Output the [x, y] coordinate of the center of the cell containing the given text.  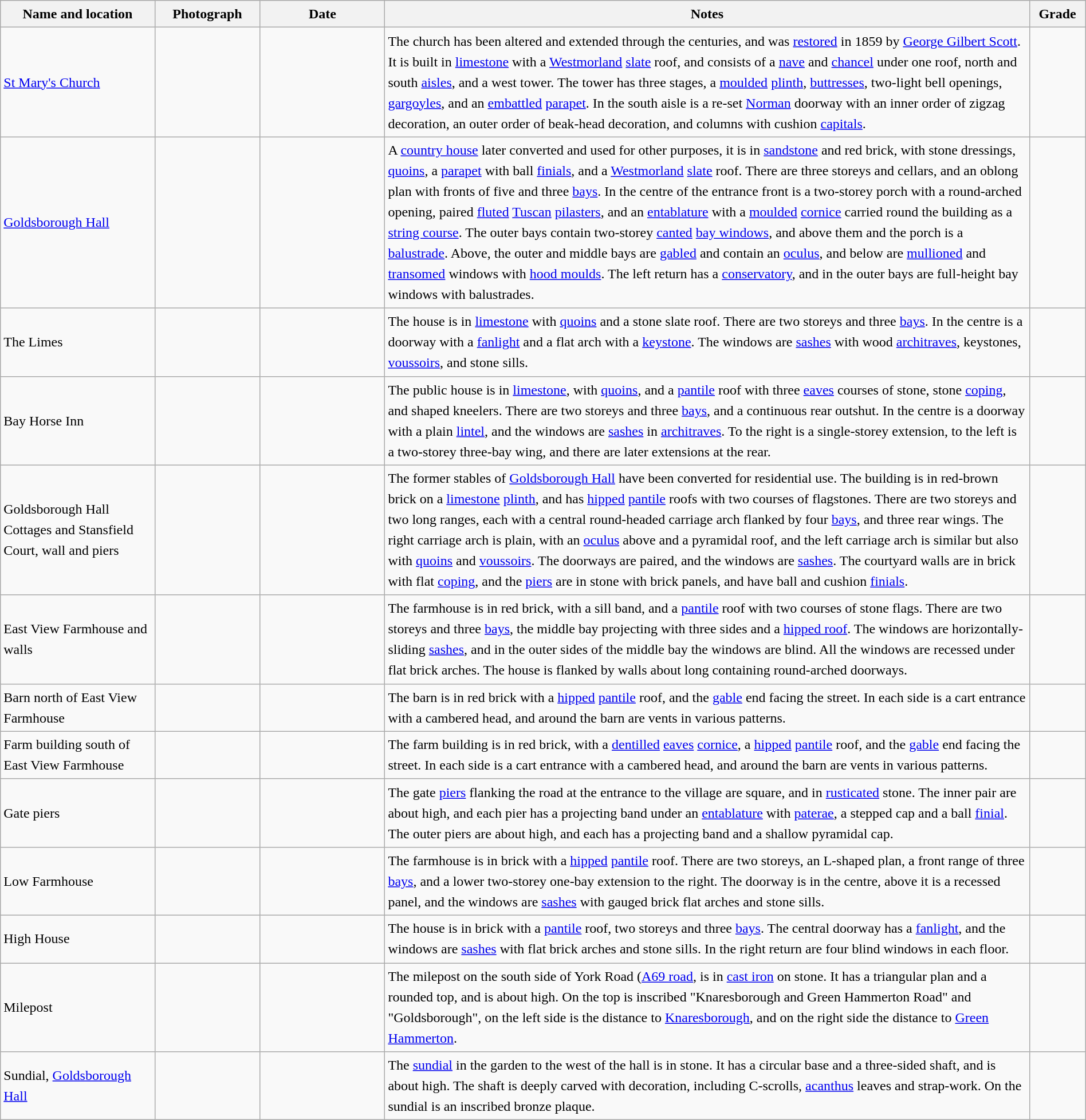
St Mary's Church [78, 82]
Barn north of East View Farmhouse [78, 708]
Date [322, 14]
Bay Horse Inn [78, 420]
The Limes [78, 342]
Grade [1057, 14]
Low Farmhouse [78, 881]
Farm building south of East View Farmhouse [78, 755]
Sundial, Goldsborough Hall [78, 1086]
East View Farmhouse and walls [78, 639]
Name and location [78, 14]
Goldsborough Hall [78, 222]
High House [78, 939]
Milepost [78, 1008]
Gate piers [78, 813]
Goldsborough Hall Cottages and Stansfield Court, wall and piers [78, 530]
Notes [707, 14]
Photograph [207, 14]
